Search for the cell housing the specified text and yield its [x, y] center coordinate. 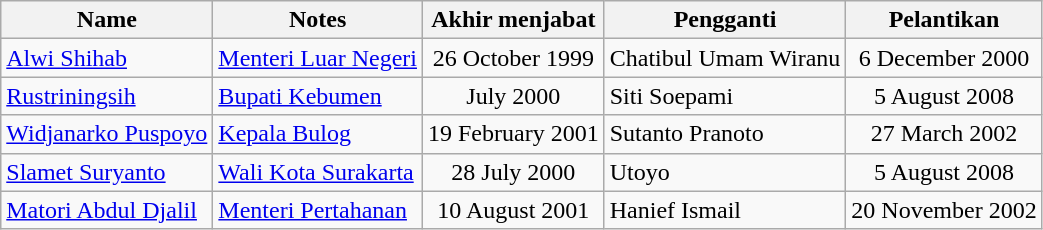
Alwi Shihab [107, 58]
28 July 2000 [513, 172]
Name [107, 20]
Pengganti [725, 20]
Bupati Kebumen [318, 96]
Rustriningsih [107, 96]
Slamet Suryanto [107, 172]
6 December 2000 [944, 58]
26 October 1999 [513, 58]
Utoyo [725, 172]
July 2000 [513, 96]
Matori Abdul Djalil [107, 210]
Menteri Luar Negeri [318, 58]
Menteri Pertahanan [318, 210]
Hanief Ismail [725, 210]
10 August 2001 [513, 210]
Akhir menjabat [513, 20]
Kepala Bulog [318, 134]
Pelantikan [944, 20]
20 November 2002 [944, 210]
Wali Kota Surakarta [318, 172]
27 March 2002 [944, 134]
19 February 2001 [513, 134]
Widjanarko Puspoyo [107, 134]
Notes [318, 20]
Siti Soepami [725, 96]
Sutanto Pranoto [725, 134]
Chatibul Umam Wiranu [725, 58]
